From the cell containing the given text, extract its center point as (x, y) coordinate. 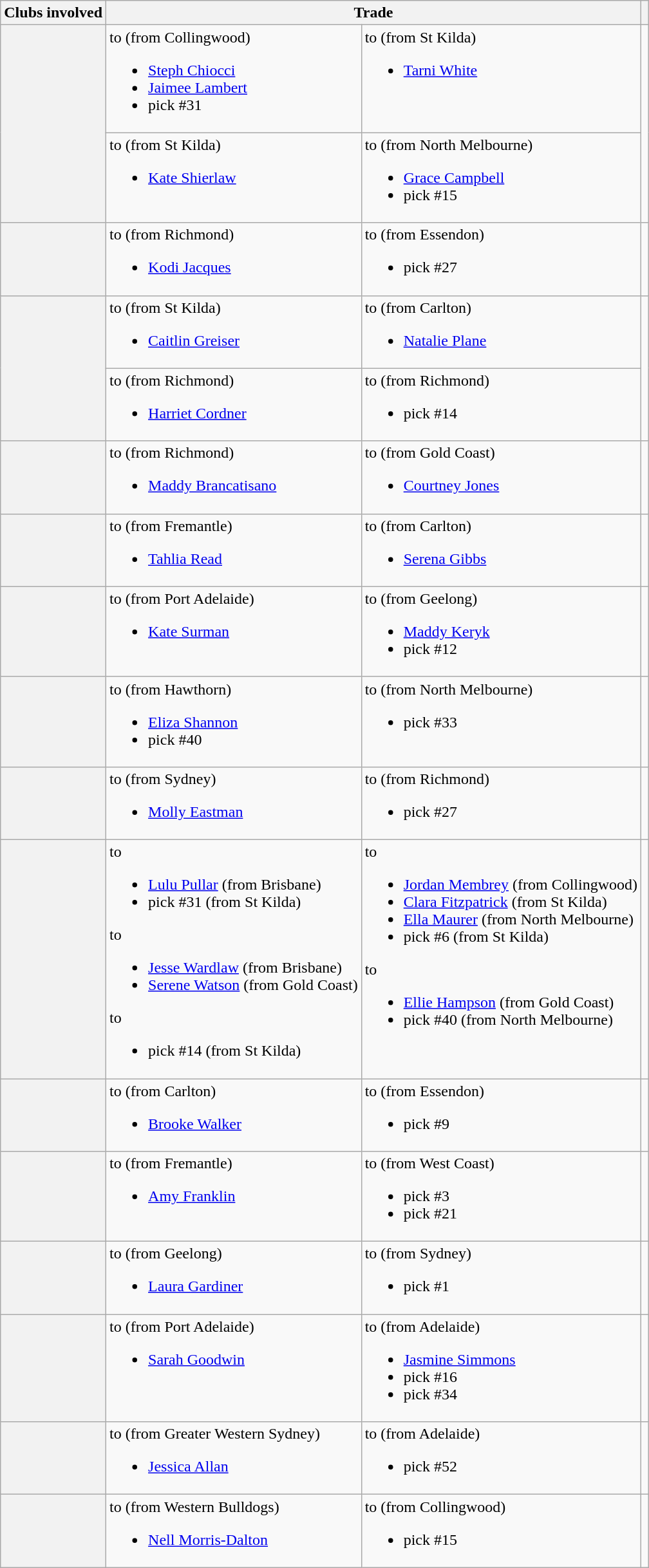
to (from Carlton)Natalie Plane (501, 332)
to (from Sydney)Molly Eastman (234, 803)
to (from Richmond)pick #14 (501, 404)
to (from Port Adelaide)Kate Surman (234, 631)
to (from Collingwood)pick #15 (501, 1531)
to (from Gold Coast)Courtney Jones (501, 478)
to (from West Coast)pick #3pick #21 (501, 1197)
to (from Geelong)Maddy Kerykpick #12 (501, 631)
to (from St Kilda)Kate Shierlaw (234, 178)
to (from Carlton)Brooke Walker (234, 1115)
to Lulu Pullar (from Brisbane)pick #31 (from St Kilda)to Jesse Wardlaw (from Brisbane)Serene Watson (from Gold Coast)to pick #14 (from St Kilda) (234, 959)
Clubs involved (53, 13)
to (from Adelaide)pick #52 (501, 1459)
to (from Essendon)pick #9 (501, 1115)
to (from Richmond)Harriet Cordner (234, 404)
to (from Collingwood)Steph ChiocciJaimee Lambertpick #31 (234, 79)
to (from Fremantle)Amy Franklin (234, 1197)
to (from Greater Western Sydney)Jessica Allan (234, 1459)
to (from Richmond)pick #27 (501, 803)
to (from Western Bulldogs)Nell Morris-Dalton (234, 1531)
to (from Carlton)Serena Gibbs (501, 550)
to (from Adelaide)Jasmine Simmonspick #16pick #34 (501, 1368)
to (from Essendon)pick #27 (501, 259)
to (from Fremantle)Tahlia Read (234, 550)
to (from Richmond)Maddy Brancatisano (234, 478)
to (from Hawthorn)Eliza Shannonpick #40 (234, 722)
to (from Sydney)pick #1 (501, 1278)
Trade (373, 13)
to (from Geelong)Laura Gardiner (234, 1278)
to (from North Melbourne)pick #33 (501, 722)
to (from Port Adelaide)Sarah Goodwin (234, 1368)
to (from Richmond)Kodi Jacques (234, 259)
to (from St Kilda)Tarni White (501, 79)
to (from North Melbourne)Grace Campbellpick #15 (501, 178)
to (from St Kilda)Caitlin Greiser (234, 332)
